Locate the cell with the specified text and output its (X, Y) center coordinate. 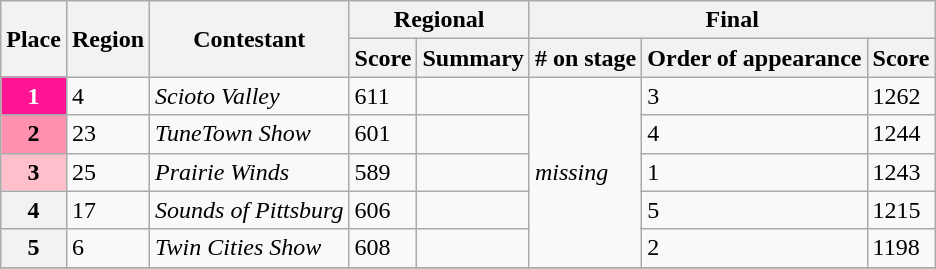
1215 (901, 210)
608 (383, 248)
Place (34, 39)
TuneTown Show (250, 134)
1243 (901, 172)
589 (383, 172)
# on stage (585, 58)
1262 (901, 96)
23 (108, 134)
Region (108, 39)
Sounds of Pittsburg (250, 210)
Twin Cities Show (250, 248)
601 (383, 134)
Regional (439, 20)
611 (383, 96)
25 (108, 172)
Final (732, 20)
6 (108, 248)
Summary (473, 58)
missing (585, 172)
1244 (901, 134)
Contestant (250, 39)
Order of appearance (754, 58)
Scioto Valley (250, 96)
17 (108, 210)
Prairie Winds (250, 172)
1198 (901, 248)
606 (383, 210)
